Identify which cell holds the provided text, then report its [X, Y] central coordinate. 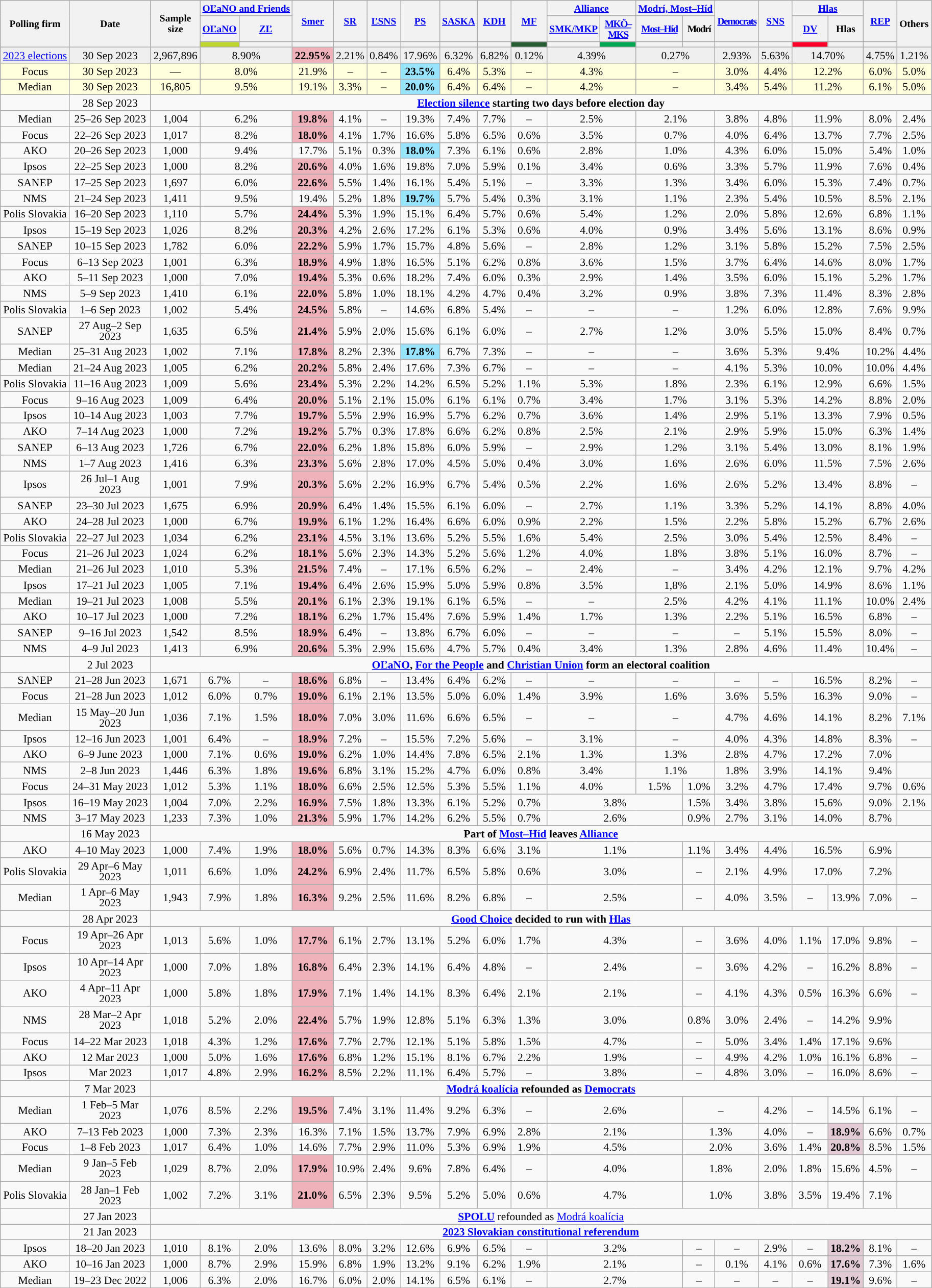
2023 Slovakian constitutional referendum [541, 1232]
15.7% [421, 246]
6–9 June 2023 [110, 754]
21–24 Aug 2023 [110, 367]
— [175, 71]
Mar 2023 [110, 1073]
Democrats [737, 21]
1,034 [175, 537]
SMK/MKP [574, 29]
7–14 Aug 2023 [110, 432]
20.9% [313, 505]
1,671 [175, 680]
SASKA [459, 21]
19.9% [313, 522]
24.5% [313, 309]
6–13 Sep 2023 [110, 261]
22.2% [313, 246]
19.2% [313, 432]
Good Choice decided to run with Hlas [541, 919]
1,446 [175, 771]
OĽaNO [219, 29]
25–31 Aug 2023 [110, 352]
2.93% [737, 55]
1,008 [175, 601]
15 May–20 Jun 2023 [110, 717]
22–26 Sep 2023 [110, 135]
18–20 Jan 2023 [110, 1248]
7 Mar 2023 [110, 1089]
11.2% [828, 87]
16–19 May 2023 [110, 802]
Date [110, 24]
13.2% [421, 1264]
15.3% [828, 183]
SR [350, 21]
28 Mar–2 Apr 2023 [110, 1020]
21.3% [313, 818]
Samplesize [175, 24]
2 Jul 2023 [110, 664]
16.8% [313, 967]
3–17 May 2023 [110, 818]
DV [810, 29]
PS [421, 21]
20–26 Sep 2023 [110, 150]
4–10 May 2023 [110, 850]
19.5% [313, 1110]
19–23 Dec 2022 [110, 1280]
23.4% [313, 384]
Modrí [699, 29]
12–16 Jun 2023 [110, 739]
13.5% [421, 696]
27 Jan 2023 [110, 1217]
19 Apr–26 Apr 2023 [110, 940]
Polling firm [35, 24]
23–30 Jul 2023 [110, 505]
22–27 Jul 2023 [110, 537]
1,726 [175, 447]
21–24 Sep 2023 [110, 198]
10–15 Sep 2023 [110, 246]
16.6% [421, 135]
1,036 [175, 717]
9 Jan–5 Feb 2023 [110, 1169]
9.1% [459, 1264]
22.4% [313, 1020]
10–14 Aug 2023 [110, 415]
29 Apr–6 May 2023 [110, 871]
4 Apr–11 Apr 2023 [110, 993]
12.2% [828, 71]
2023 elections [35, 55]
2.21% [350, 55]
23.1% [313, 537]
21.4% [313, 331]
Others [914, 24]
19.6% [313, 771]
15.8% [421, 447]
1,006 [175, 1280]
1,542 [175, 633]
20.1% [313, 601]
21.5% [313, 569]
28 Apr 2023 [110, 919]
8.90% [246, 55]
19.3% [421, 118]
REP [880, 21]
22.6% [313, 183]
10.5% [828, 198]
1,411 [175, 198]
17–25 Sep 2023 [110, 183]
1,029 [175, 1169]
1,943 [175, 898]
2,967,896 [175, 55]
17.4% [828, 786]
1–8 Feb 2023 [110, 1147]
1,8% [676, 585]
MF [529, 21]
28 Jan–1 Feb 2023 [110, 1195]
23.5% [421, 71]
10–16 Jan 2023 [110, 1264]
10.9% [350, 1169]
24–28 Jul 2023 [110, 522]
OĽaNO and Friends [246, 8]
16.4% [421, 522]
13.8% [421, 633]
1,076 [175, 1110]
20.2% [313, 367]
1,024 [175, 553]
1,782 [175, 246]
9–16 Aug 2023 [110, 399]
13.0% [828, 447]
9–16 Jul 2023 [110, 633]
9.8% [880, 940]
1,675 [175, 505]
1,013 [175, 940]
20.8% [845, 1147]
6.82% [495, 55]
17–21 Jul 2023 [110, 585]
15–19 Sep 2023 [110, 230]
Election silence starting two days before election day [541, 103]
5–9 Sep 2023 [110, 294]
SNS [775, 21]
12 Mar 2023 [110, 1057]
0.12% [529, 55]
16.7% [313, 1280]
KDH [495, 21]
24–31 May 2023 [110, 786]
5.63% [775, 55]
1,233 [175, 818]
7–13 Feb 2023 [110, 1131]
1 Feb–5 Mar 2023 [110, 1110]
1,416 [175, 463]
13.9% [845, 898]
1–7 Aug 2023 [110, 463]
10.2% [880, 352]
1,413 [175, 648]
14–22 Mar 2023 [110, 1041]
14.70% [828, 55]
16–20 Sep 2023 [110, 214]
14.5% [845, 1110]
1,635 [175, 331]
4.39% [592, 55]
ĽSNS [384, 21]
2–8 Jun 2023 [110, 771]
3.7% [737, 261]
10 Apr–14 Apr 2023 [110, 967]
14.4% [421, 754]
Part of Most–Híd leaves Alliance [541, 834]
0.84% [384, 55]
18.6% [313, 680]
1 Apr–6 May 2023 [110, 898]
23.3% [313, 463]
28 Sep 2023 [110, 103]
Most–Híd [659, 29]
22–25 Sep 2023 [110, 166]
4.75% [880, 55]
Smer [313, 21]
MKÖ–MKS [618, 29]
1.21% [914, 55]
6–13 Aug 2023 [110, 447]
1–6 Sep 2023 [110, 309]
0.27% [676, 55]
21 Jan 2023 [110, 1232]
16 May 2023 [110, 834]
ZĽ [265, 29]
21.9% [313, 71]
1,026 [175, 230]
Modrí, Most–Híd [676, 8]
1,011 [175, 871]
26 Jul–1 Aug 2023 [110, 484]
11.7% [421, 871]
6.32% [459, 55]
1,697 [175, 183]
14.0% [828, 818]
Alliance [592, 8]
11.5% [828, 463]
25–26 Sep 2023 [110, 118]
14.8% [828, 739]
21.0% [313, 1195]
15.4% [421, 616]
22.95% [313, 55]
12.9% [828, 384]
14.9% [828, 585]
24.2% [313, 871]
17.96% [421, 55]
16,805 [175, 87]
4–9 Jul 2023 [110, 648]
19–21 Jul 2023 [110, 601]
27 Aug–2 Sep 2023 [110, 331]
10–17 Jul 2023 [110, 616]
SPOLU refounded as Modrá koalícia [541, 1217]
5–11 Sep 2023 [110, 278]
24.4% [313, 214]
1,110 [175, 214]
OĽaNO, For the People and Christian Union form an electoral coalition [541, 664]
11–16 Aug 2023 [110, 384]
1,003 [175, 415]
11.0% [421, 1147]
10.4% [880, 648]
1,410 [175, 294]
Modrá koalícia refounded as Democrats [541, 1089]
